Provide the [X, Y] coordinate of the cell's center where the given text is located.  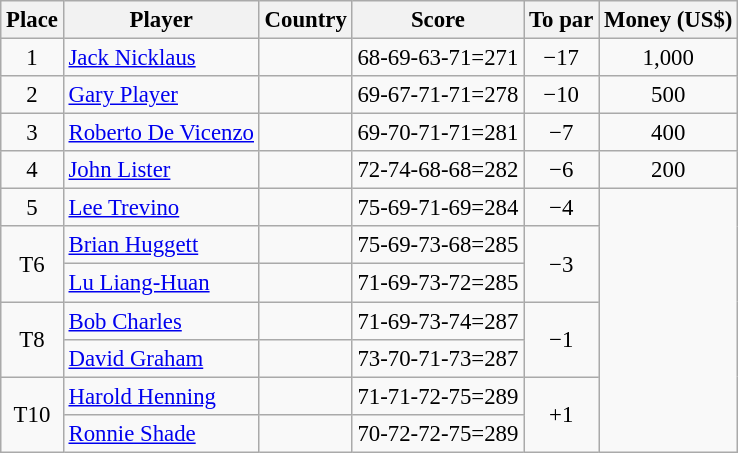
−6 [562, 170]
T10 [32, 414]
75-69-71-69=284 [438, 208]
Harold Henning [161, 396]
1,000 [668, 58]
68-69-63-71=271 [438, 58]
Score [438, 20]
Money (US$) [668, 20]
−7 [562, 133]
3 [32, 133]
−17 [562, 58]
−1 [562, 340]
1 [32, 58]
Place [32, 20]
Jack Nicklaus [161, 58]
200 [668, 170]
Country [306, 20]
2 [32, 95]
−10 [562, 95]
4 [32, 170]
Brian Huggett [161, 245]
Player [161, 20]
−3 [562, 264]
John Lister [161, 170]
5 [32, 208]
71-69-73-74=287 [438, 321]
To par [562, 20]
Gary Player [161, 95]
73-70-71-73=287 [438, 358]
69-70-71-71=281 [438, 133]
71-71-72-75=289 [438, 396]
T6 [32, 264]
500 [668, 95]
−4 [562, 208]
72-74-68-68=282 [438, 170]
69-67-71-71=278 [438, 95]
75-69-73-68=285 [438, 245]
Lee Trevino [161, 208]
Roberto De Vicenzo [161, 133]
T8 [32, 340]
Lu Liang-Huan [161, 283]
Bob Charles [161, 321]
David Graham [161, 358]
70-72-72-75=289 [438, 433]
Ronnie Shade [161, 433]
+1 [562, 414]
400 [668, 133]
71-69-73-72=285 [438, 283]
